Pinpoint the cell where the given text exists, returning its [x, y] midpoint coordinate. 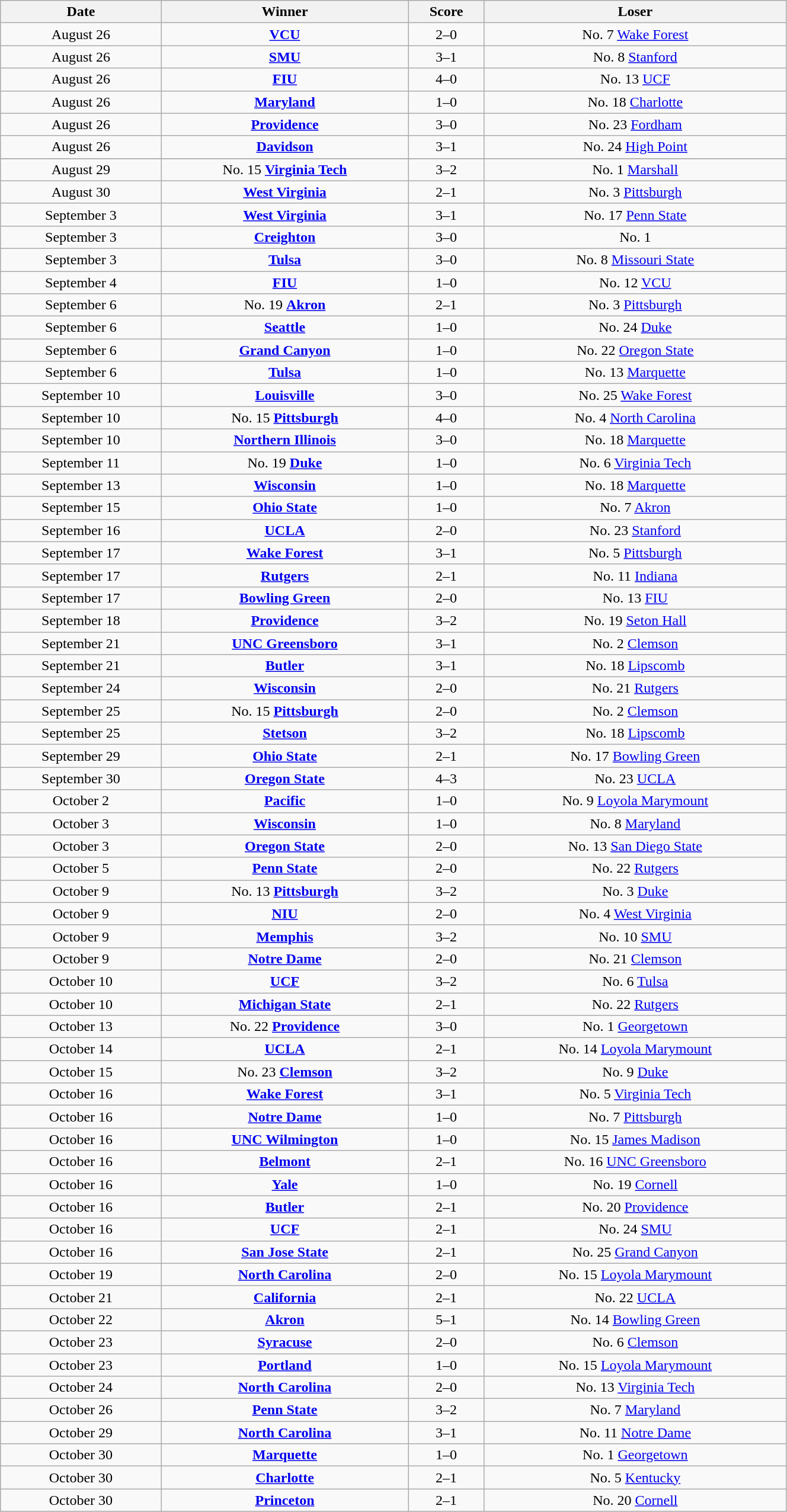
No. 16 UNC Greensboro [635, 1162]
September 16 [81, 530]
No. 19 Duke [284, 463]
No. 23 Clemson [284, 1072]
October 22 [81, 1319]
No. 8 Stanford [635, 57]
No. 13 UCF [635, 79]
4–3 [446, 779]
October 13 [81, 1027]
No. 17 Penn State [635, 214]
Louisville [284, 395]
September 4 [81, 283]
No. 8 Maryland [635, 824]
Rutgers [284, 575]
No. 25 Wake Forest [635, 395]
Grand Canyon [284, 350]
Maryland [284, 102]
VCU [284, 34]
October 14 [81, 1049]
No. 13 Virginia Tech [635, 1388]
No. 23 Stanford [635, 530]
No. 19 Seton Hall [635, 620]
No. 7 Akron [635, 508]
September 29 [81, 756]
No. 6 Virginia Tech [635, 463]
No. 6 Clemson [635, 1342]
No. 19 Akron [284, 305]
No. 3 Duke [635, 891]
No. 5 Kentucky [635, 1478]
SMU [284, 57]
No. 5 Virginia Tech [635, 1094]
Creighton [284, 237]
No. 23 Fordham [635, 124]
No. 14 Loyola Marymount [635, 1049]
No. 14 Bowling Green [635, 1319]
Syracuse [284, 1342]
October 2 [81, 801]
NIU [284, 914]
Akron [284, 1319]
No. 17 Bowling Green [635, 756]
No. 23 UCLA [635, 779]
October 5 [81, 869]
No. 21 Rutgers [635, 688]
No. 13 Pittsburgh [284, 891]
No. 7 Wake Forest [635, 34]
No. 21 Clemson [635, 959]
Date [81, 12]
No. 18 Charlotte [635, 102]
Memphis [284, 936]
No. 1 [635, 237]
Bowling Green [284, 598]
Princeton [284, 1500]
October 21 [81, 1297]
No. 24 SMU [635, 1229]
October 19 [81, 1274]
Yale [284, 1184]
No. 9 Loyola Marymount [635, 801]
No. 7 Maryland [635, 1410]
UNC Wilmington [284, 1139]
No. 24 High Point [635, 147]
October 29 [81, 1433]
No. 13 Marquette [635, 373]
No. 12 VCU [635, 283]
No. 8 Missouri State [635, 260]
September 13 [81, 485]
August 30 [81, 192]
September 18 [81, 620]
September 11 [81, 463]
Portland [284, 1364]
Belmont [284, 1162]
No. 22 Providence [284, 1027]
Michigan State [284, 1004]
Marquette [284, 1455]
September 15 [81, 508]
September 24 [81, 688]
No. 15 Virginia Tech [284, 169]
No. 20 Cornell [635, 1500]
UNC Greensboro [284, 643]
Seattle [284, 328]
No. 25 Grand Canyon [635, 1252]
No. 1 Marshall [635, 169]
California [284, 1297]
No. 24 Duke [635, 328]
San Jose State [284, 1252]
No. 10 SMU [635, 936]
Score [446, 12]
August 29 [81, 169]
Pacific [284, 801]
No. 4 West Virginia [635, 914]
October 26 [81, 1410]
No. 5 Pittsburgh [635, 553]
Charlotte [284, 1478]
No. 22 Oregon State [635, 350]
No. 20 Providence [635, 1207]
No. 13 San Diego State [635, 846]
Loser [635, 12]
No. 13 FIU [635, 598]
September 30 [81, 779]
5–1 [446, 1319]
Northern Illinois [284, 440]
October 15 [81, 1072]
Winner [284, 12]
Stetson [284, 733]
No. 19 Cornell [635, 1184]
Davidson [284, 147]
No. 22 UCLA [635, 1297]
No. 6 Tulsa [635, 981]
October 24 [81, 1388]
No. 4 North Carolina [635, 418]
No. 7 Pittsburgh [635, 1117]
No. 11 Notre Dame [635, 1433]
No. 15 James Madison [635, 1139]
No. 9 Duke [635, 1072]
No. 11 Indiana [635, 575]
